Find where the given text appears and provide that cell's center as (X, Y) coordinate. 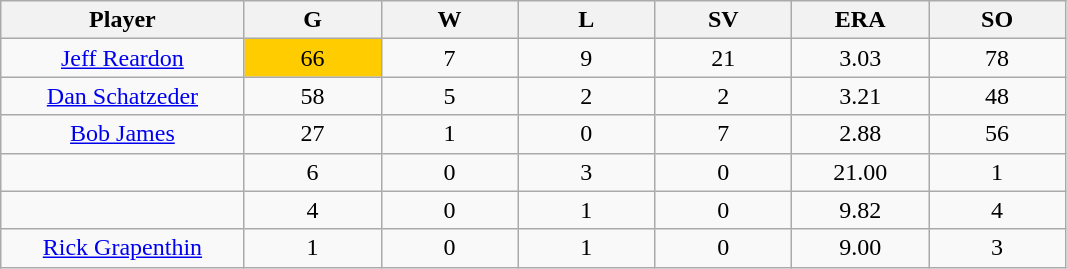
3.21 (860, 96)
SO (998, 20)
Dan Schatzeder (122, 96)
ERA (860, 20)
3.03 (860, 58)
Bob James (122, 134)
L (586, 20)
9 (586, 58)
2.88 (860, 134)
Jeff Reardon (122, 58)
21.00 (860, 172)
9.82 (860, 210)
9.00 (860, 248)
Player (122, 20)
SV (724, 20)
21 (724, 58)
Rick Grapenthin (122, 248)
G (312, 20)
78 (998, 58)
66 (312, 58)
27 (312, 134)
6 (312, 172)
W (450, 20)
56 (998, 134)
5 (450, 96)
48 (998, 96)
58 (312, 96)
